Detect which cell encompasses the target text, then output its (X, Y) center coordinate. 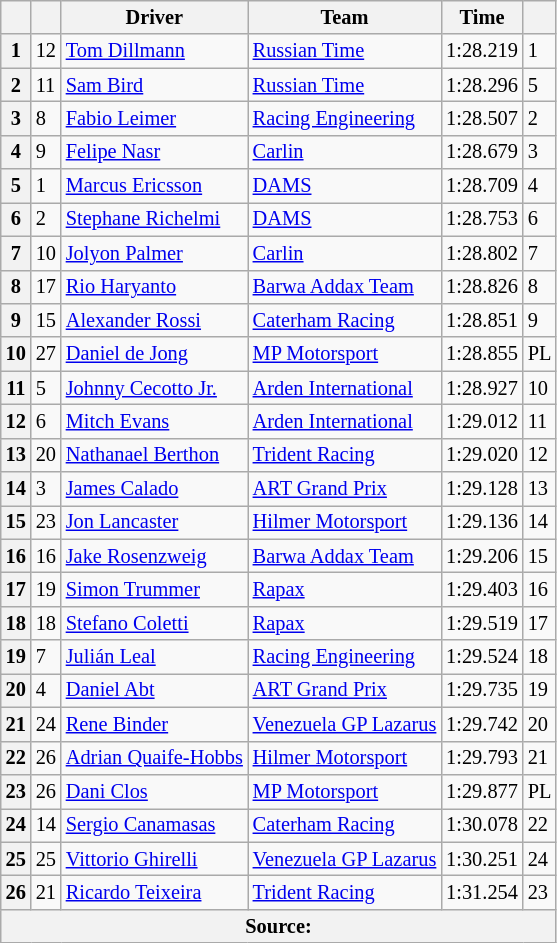
Fabio Leimer (154, 118)
Time (482, 17)
1:29.735 (482, 690)
1:29.012 (482, 421)
1:28.826 (482, 287)
Jake Rosenzweig (154, 556)
Sam Bird (154, 85)
1:29.519 (482, 623)
1:30.078 (482, 825)
1:29.136 (482, 522)
Marcus Ericsson (154, 186)
Rio Haryanto (154, 287)
1:30.251 (482, 859)
Stefano Coletti (154, 623)
Felipe Nasr (154, 152)
Dani Clos (154, 791)
1:28.709 (482, 186)
Rene Binder (154, 724)
1:28.855 (482, 354)
Jolyon Palmer (154, 253)
Jon Lancaster (154, 522)
Daniel de Jong (154, 354)
Sergio Canamasas (154, 825)
Ricardo Teixeira (154, 892)
1:28.851 (482, 320)
1:28.802 (482, 253)
1:28.927 (482, 388)
Johnny Cecotto Jr. (154, 388)
Stephane Richelmi (154, 219)
1:28.219 (482, 51)
27 (46, 354)
1:28.296 (482, 85)
Nathanael Berthon (154, 455)
1:28.753 (482, 219)
1:29.020 (482, 455)
Alexander Rossi (154, 320)
Mitch Evans (154, 421)
Tom Dillmann (154, 51)
James Calado (154, 489)
Vittorio Ghirelli (154, 859)
Daniel Abt (154, 690)
1:29.524 (482, 657)
Adrian Quaife-Hobbs (154, 758)
1:29.403 (482, 589)
Julián Leal (154, 657)
1:29.877 (482, 791)
1:29.742 (482, 724)
1:29.128 (482, 489)
1:29.793 (482, 758)
Driver (154, 17)
1:31.254 (482, 892)
1:29.206 (482, 556)
1:28.507 (482, 118)
Team (344, 17)
1:28.679 (482, 152)
Simon Trummer (154, 589)
Source: (279, 926)
